Locate the cell with the specified text and output its (X, Y) center coordinate. 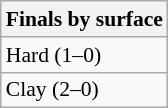
Clay (2–0) (84, 90)
Hard (1–0) (84, 55)
Finals by surface (84, 19)
